Return the [X, Y] coordinate for the center point of the cell that contains the specified text.  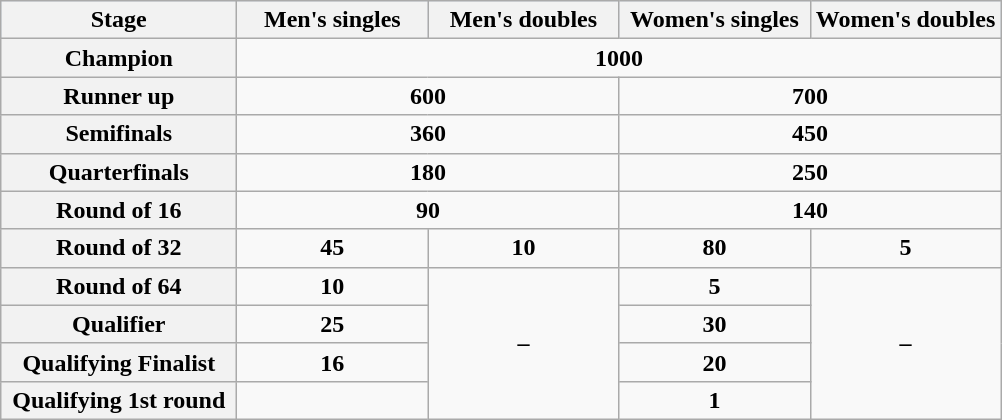
Quarterfinals [119, 172]
Women's doubles [906, 20]
Semifinals [119, 134]
140 [810, 210]
Round of 16 [119, 210]
Women's singles [714, 20]
600 [428, 96]
45 [332, 248]
Men's singles [332, 20]
Champion [119, 58]
25 [332, 324]
20 [714, 362]
Runner up [119, 96]
80 [714, 248]
1 [714, 400]
450 [810, 134]
Men's doubles [524, 20]
16 [332, 362]
1000 [619, 58]
Stage [119, 20]
360 [428, 134]
Round of 64 [119, 286]
250 [810, 172]
90 [428, 210]
Qualifier [119, 324]
180 [428, 172]
Round of 32 [119, 248]
700 [810, 96]
Qualifying 1st round [119, 400]
Qualifying Finalist [119, 362]
30 [714, 324]
